Locate the cell with the specified text and output its (x, y) center coordinate. 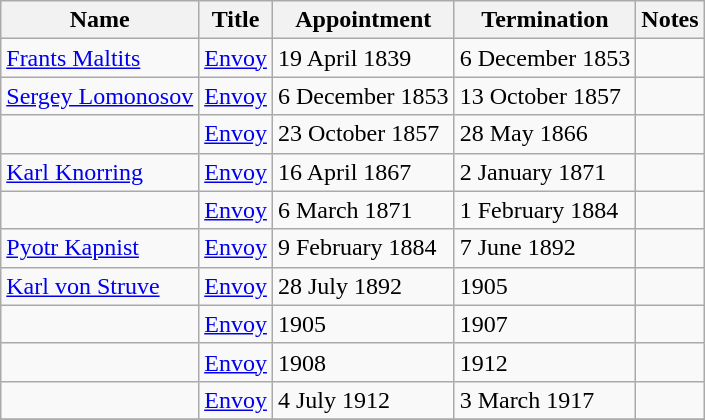
Frants Maltits (100, 58)
Appointment (363, 20)
Karl Knorring (100, 172)
Karl von Struve (100, 286)
Title (236, 20)
Sergey Lomonosov (100, 96)
3 March 1917 (545, 400)
9 February 1884 (363, 248)
1912 (545, 362)
1908 (363, 362)
2 January 1871 (545, 172)
1 February 1884 (545, 210)
28 May 1866 (545, 134)
6 March 1871 (363, 210)
1907 (545, 324)
Name (100, 20)
23 October 1857 (363, 134)
16 April 1867 (363, 172)
Pyotr Kapnist (100, 248)
7 June 1892 (545, 248)
4 July 1912 (363, 400)
Termination (545, 20)
19 April 1839 (363, 58)
13 October 1857 (545, 96)
28 July 1892 (363, 286)
Notes (670, 20)
